For the text-containing cell, return its midpoint in (x, y) coordinate format. 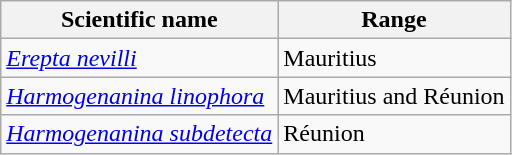
Scientific name (140, 20)
Harmogenanina subdetecta (140, 134)
Harmogenanina linophora (140, 96)
Mauritius and Réunion (394, 96)
Mauritius (394, 58)
Range (394, 20)
Réunion (394, 134)
Erepta nevilli (140, 58)
